Pinpoint the cell where the given text exists, returning its (x, y) midpoint coordinate. 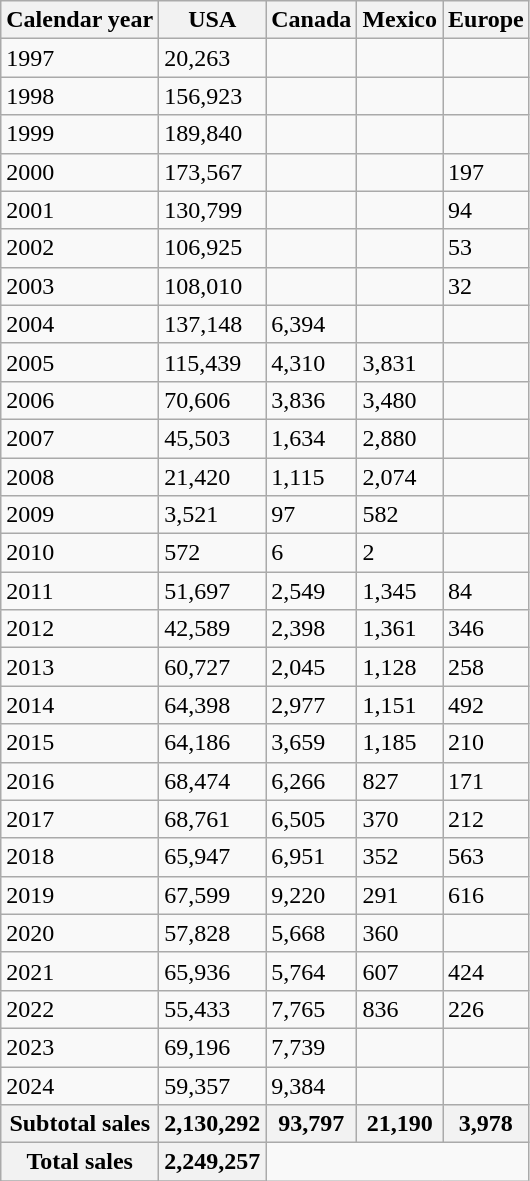
106,925 (212, 248)
2,977 (312, 705)
173,567 (212, 172)
360 (400, 933)
65,947 (212, 857)
21,420 (212, 477)
Mexico (400, 20)
115,439 (212, 362)
582 (400, 515)
2011 (80, 591)
827 (400, 781)
9,384 (312, 1085)
7,765 (312, 1009)
1,115 (312, 477)
2024 (80, 1085)
563 (486, 857)
64,186 (212, 743)
2,249,257 (212, 1162)
1,128 (400, 667)
2008 (80, 477)
94 (486, 210)
2005 (80, 362)
2007 (80, 438)
2,398 (312, 629)
137,148 (212, 324)
130,799 (212, 210)
1,634 (312, 438)
1,185 (400, 743)
Total sales (80, 1162)
346 (486, 629)
55,433 (212, 1009)
2,549 (312, 591)
68,474 (212, 781)
2003 (80, 286)
1,361 (400, 629)
65,936 (212, 971)
836 (400, 1009)
2,074 (400, 477)
1997 (80, 58)
2001 (80, 210)
2009 (80, 515)
1,345 (400, 591)
3,480 (400, 400)
57,828 (212, 933)
2020 (80, 933)
210 (486, 743)
2023 (80, 1047)
2021 (80, 971)
45,503 (212, 438)
189,840 (212, 134)
4,310 (312, 362)
258 (486, 667)
68,761 (212, 819)
2017 (80, 819)
Europe (486, 20)
6,951 (312, 857)
60,727 (212, 667)
3,978 (486, 1124)
67,599 (212, 895)
53 (486, 248)
291 (400, 895)
2004 (80, 324)
607 (400, 971)
97 (312, 515)
84 (486, 591)
Calendar year (80, 20)
7,739 (312, 1047)
3,521 (212, 515)
212 (486, 819)
226 (486, 1009)
197 (486, 172)
5,668 (312, 933)
3,659 (312, 743)
171 (486, 781)
5,764 (312, 971)
6 (312, 553)
9,220 (312, 895)
2014 (80, 705)
2019 (80, 895)
370 (400, 819)
2012 (80, 629)
616 (486, 895)
2006 (80, 400)
2,880 (400, 438)
2010 (80, 553)
Canada (312, 20)
2018 (80, 857)
1999 (80, 134)
2,045 (312, 667)
424 (486, 971)
Subtotal sales (80, 1124)
156,923 (212, 96)
2013 (80, 667)
6,505 (312, 819)
42,589 (212, 629)
20,263 (212, 58)
2000 (80, 172)
6,394 (312, 324)
572 (212, 553)
64,398 (212, 705)
59,357 (212, 1085)
352 (400, 857)
21,190 (400, 1124)
3,831 (400, 362)
51,697 (212, 591)
32 (486, 286)
2016 (80, 781)
2002 (80, 248)
2,130,292 (212, 1124)
2022 (80, 1009)
492 (486, 705)
2 (400, 553)
1,151 (400, 705)
6,266 (312, 781)
1998 (80, 96)
108,010 (212, 286)
2015 (80, 743)
93,797 (312, 1124)
3,836 (312, 400)
69,196 (212, 1047)
70,606 (212, 400)
USA (212, 20)
